Return (x, y) of the center of cell containing provided text 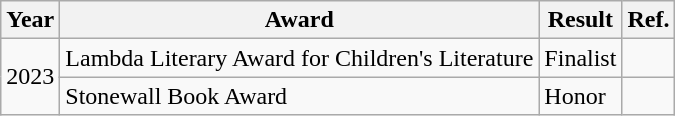
Award (300, 20)
Year (30, 20)
Honor (580, 96)
Finalist (580, 58)
Ref. (648, 20)
2023 (30, 77)
Stonewall Book Award (300, 96)
Lambda Literary Award for Children's Literature (300, 58)
Result (580, 20)
